Return [X, Y] of the center of cell containing provided text 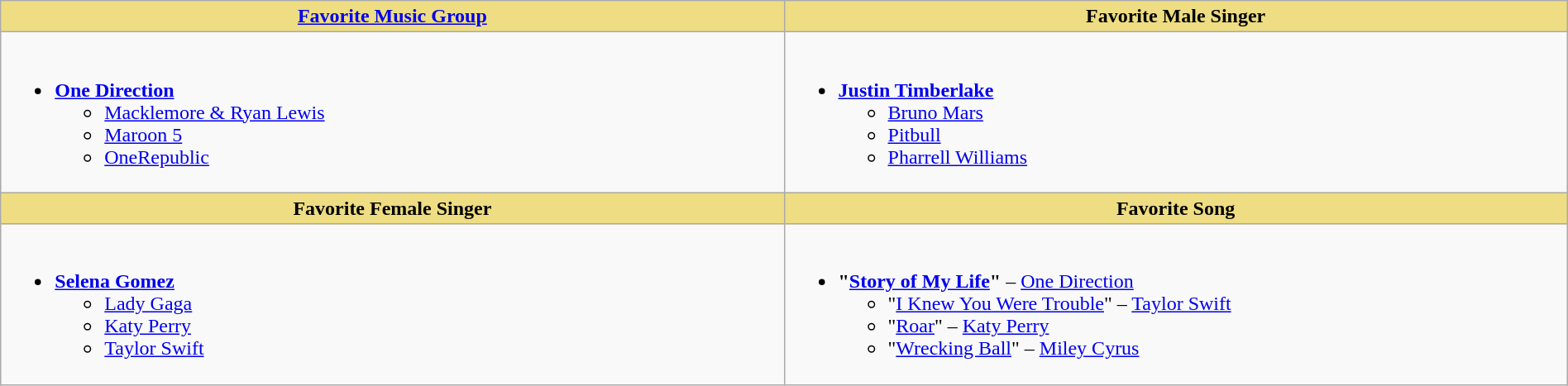
Favorite Male Singer [1176, 17]
Selena GomezLady GagaKaty PerryTaylor Swift [392, 304]
Favorite Song [1176, 208]
Favorite Music Group [392, 17]
Favorite Female Singer [392, 208]
One DirectionMacklemore & Ryan LewisMaroon 5OneRepublic [392, 112]
Justin TimberlakeBruno MarsPitbullPharrell Williams [1176, 112]
"Story of My Life" – One Direction"I Knew You Were Trouble" – Taylor Swift"Roar" – Katy Perry"Wrecking Ball" – Miley Cyrus [1176, 304]
